For the text-containing cell, return its midpoint in [x, y] coordinate format. 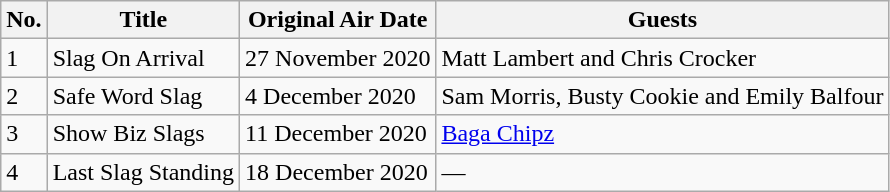
Matt Lambert and Chris Crocker [662, 58]
No. [24, 20]
Slag On Arrival [143, 58]
Original Air Date [338, 20]
Show Biz Slags [143, 134]
Last Slag Standing [143, 172]
27 November 2020 [338, 58]
3 [24, 134]
11 December 2020 [338, 134]
— [662, 172]
1 [24, 58]
4 December 2020 [338, 96]
Title [143, 20]
Safe Word Slag [143, 96]
2 [24, 96]
Baga Chipz [662, 134]
Guests [662, 20]
18 December 2020 [338, 172]
4 [24, 172]
Sam Morris, Busty Cookie and Emily Balfour [662, 96]
